Pinpoint the cell where the given text exists, returning its [x, y] midpoint coordinate. 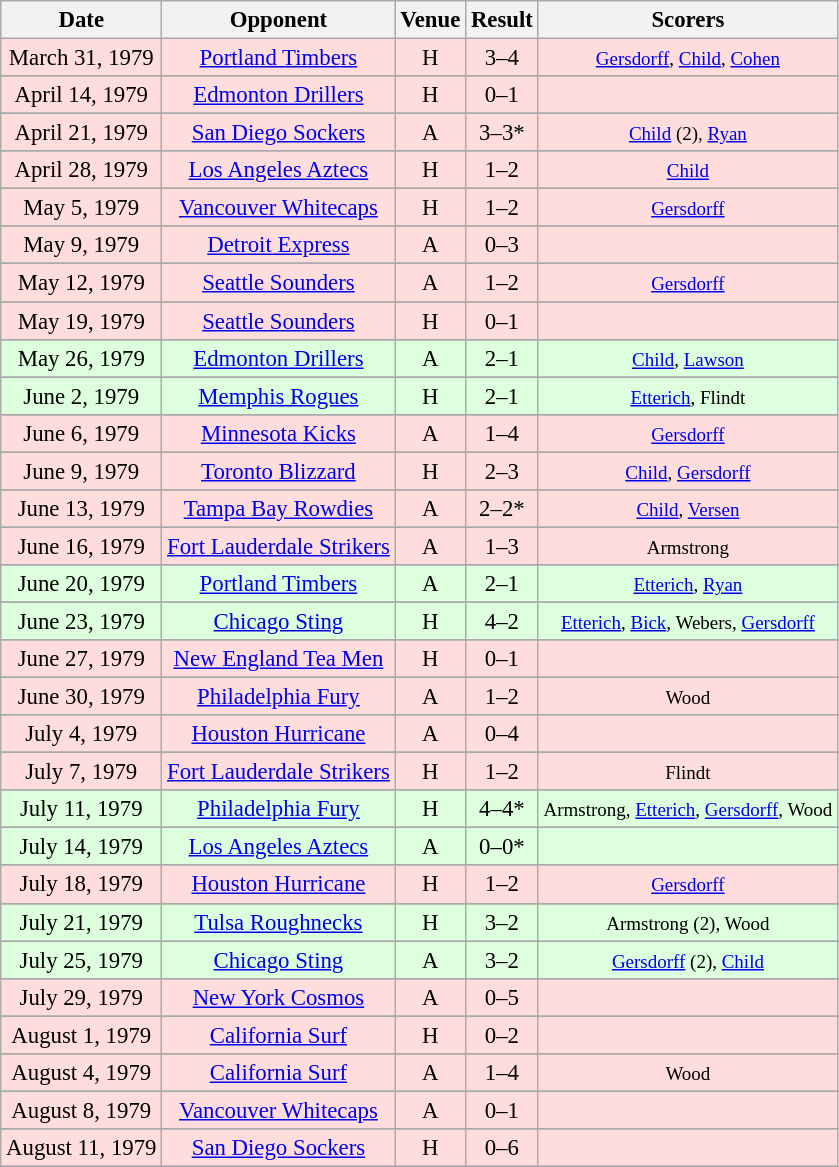
Etterich, Bick, Webers, Gersdorff [688, 621]
0–2 [502, 1035]
1–3 [502, 546]
Flindt [688, 772]
Child, Gersdorff [688, 471]
April 14, 1979 [82, 95]
2–3 [502, 471]
Child, Lawson [688, 358]
May 9, 1979 [82, 245]
July 14, 1979 [82, 847]
June 20, 1979 [82, 584]
August 1, 1979 [82, 1035]
April 21, 1979 [82, 133]
Venue [430, 20]
Opponent [278, 20]
Etterich, Ryan [688, 584]
Minnesota Kicks [278, 433]
August 11, 1979 [82, 1148]
Memphis Rogues [278, 396]
June 2, 1979 [82, 396]
March 31, 1979 [82, 58]
0–6 [502, 1148]
June 30, 1979 [82, 697]
Gersdorff, Child, Cohen [688, 58]
0–5 [502, 997]
June 13, 1979 [82, 509]
Tampa Bay Rowdies [278, 509]
August 8, 1979 [82, 1110]
July 21, 1979 [82, 922]
May 26, 1979 [82, 358]
July 29, 1979 [82, 997]
August 4, 1979 [82, 1073]
Date [82, 20]
May 5, 1979 [82, 208]
Gersdorff (2), Child [688, 960]
Armstrong (2), Wood [688, 922]
4–4* [502, 809]
June 6, 1979 [82, 433]
Child, Versen [688, 509]
May 19, 1979 [82, 321]
Child (2), Ryan [688, 133]
Armstrong, Etterich, Gersdorff, Wood [688, 809]
April 28, 1979 [82, 170]
Result [502, 20]
Armstrong [688, 546]
2–2* [502, 509]
3–4 [502, 58]
0–3 [502, 245]
June 27, 1979 [82, 659]
July 7, 1979 [82, 772]
June 9, 1979 [82, 471]
3–3* [502, 133]
Tulsa Roughnecks [278, 922]
0–0* [502, 847]
July 4, 1979 [82, 734]
May 12, 1979 [82, 283]
Scorers [688, 20]
June 16, 1979 [82, 546]
Toronto Blizzard [278, 471]
July 18, 1979 [82, 885]
July 11, 1979 [82, 809]
New York Cosmos [278, 997]
New England Tea Men [278, 659]
June 23, 1979 [82, 621]
0–4 [502, 734]
July 25, 1979 [82, 960]
4–2 [502, 621]
Child [688, 170]
Detroit Express [278, 245]
Etterich, Flindt [688, 396]
